Locate the cell with the specified text and output its [x, y] center coordinate. 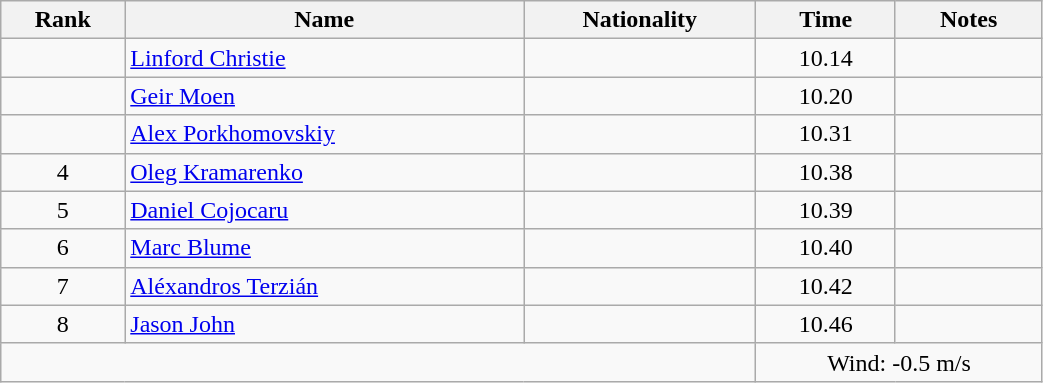
10.38 [826, 172]
Jason John [324, 324]
Notes [968, 20]
10.40 [826, 248]
10.42 [826, 286]
10.20 [826, 96]
Wind: -0.5 m/s [899, 362]
Rank [63, 20]
Time [826, 20]
10.31 [826, 134]
Oleg Kramarenko [324, 172]
Daniel Cojocaru [324, 210]
10.14 [826, 58]
10.46 [826, 324]
Name [324, 20]
Linford Christie [324, 58]
10.39 [826, 210]
Marc Blume [324, 248]
5 [63, 210]
Alex Porkhomovskiy [324, 134]
4 [63, 172]
Aléxandros Terzián [324, 286]
Geir Moen [324, 96]
6 [63, 248]
Nationality [640, 20]
8 [63, 324]
7 [63, 286]
